From the cell containing the given text, extract its center point as (x, y) coordinate. 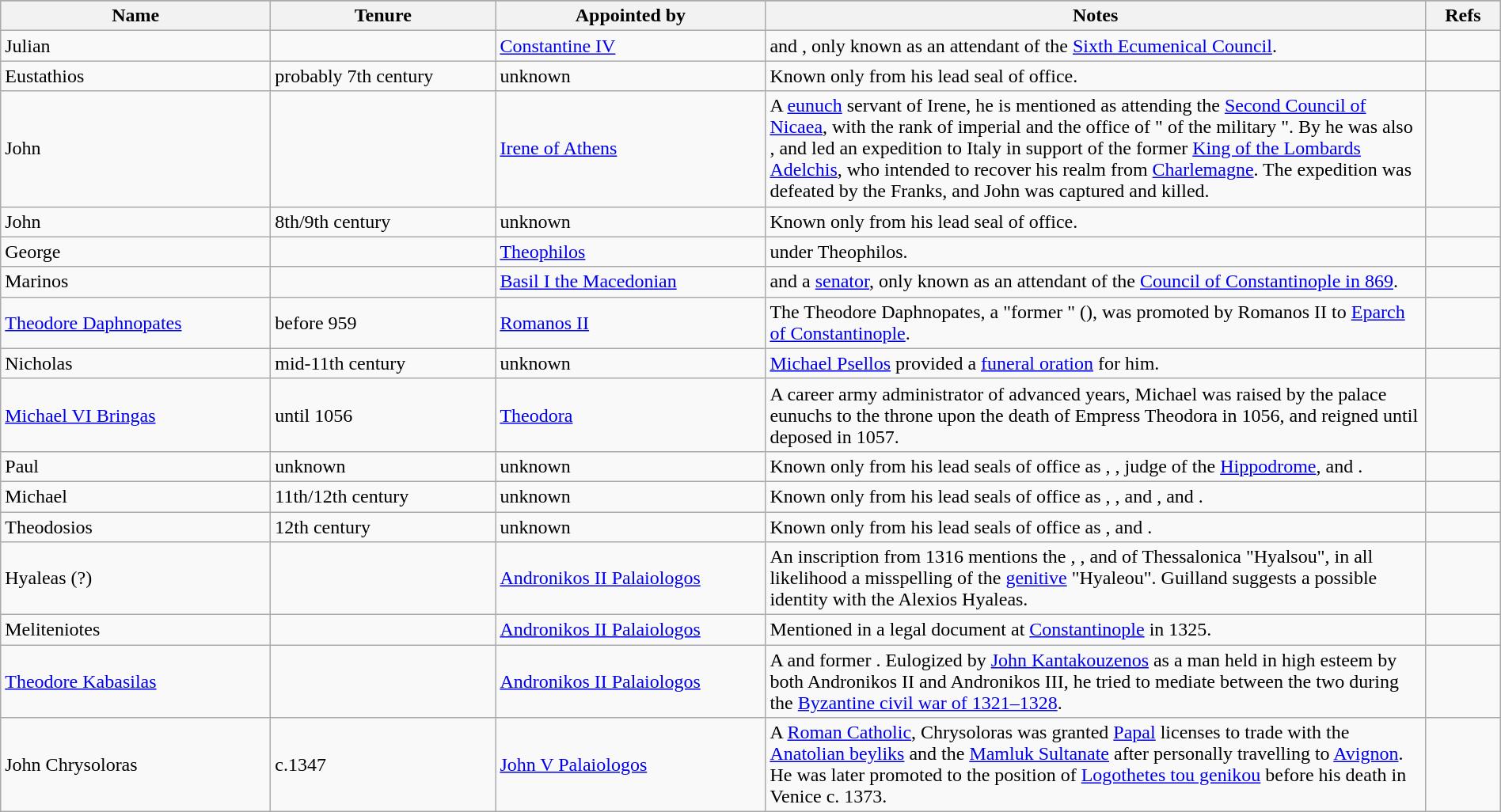
c.1347 (383, 765)
Michael Psellos provided a funeral oration for him. (1096, 363)
Known only from his lead seals of office as , , judge of the Hippodrome, and . (1096, 466)
Known only from his lead seals of office as , , and , and . (1096, 496)
Paul (136, 466)
Theodore Kabasilas (136, 681)
Theodosios (136, 526)
Appointed by (630, 16)
until 1056 (383, 415)
Meliteniotes (136, 630)
John V Palaiologos (630, 765)
and , only known as an attendant of the Sixth Ecumenical Council. (1096, 46)
Theodora (630, 415)
Irene of Athens (630, 149)
mid-11th century (383, 363)
Theophilos (630, 252)
Tenure (383, 16)
probably 7th century (383, 76)
Michael VI Bringas (136, 415)
Name (136, 16)
Eustathios (136, 76)
Michael (136, 496)
Theodore Daphnopates (136, 323)
and a senator, only known as an attendant of the Council of Constantinople in 869. (1096, 282)
Notes (1096, 16)
Refs (1463, 16)
11th/12th century (383, 496)
Constantine IV (630, 46)
Marinos (136, 282)
under Theophilos. (1096, 252)
Known only from his lead seals of office as , and . (1096, 526)
The Theodore Daphnopates, a "former " (), was promoted by Romanos II to Eparch of Constantinople. (1096, 323)
Basil I the Macedonian (630, 282)
before 959 (383, 323)
George (136, 252)
12th century (383, 526)
Hyaleas (?) (136, 579)
John Chrysoloras (136, 765)
Nicholas (136, 363)
Julian (136, 46)
Mentioned in a legal document at Constantinople in 1325. (1096, 630)
8th/9th century (383, 222)
Romanos II (630, 323)
